Find where the given text appears and provide that cell's center as (x, y) coordinate. 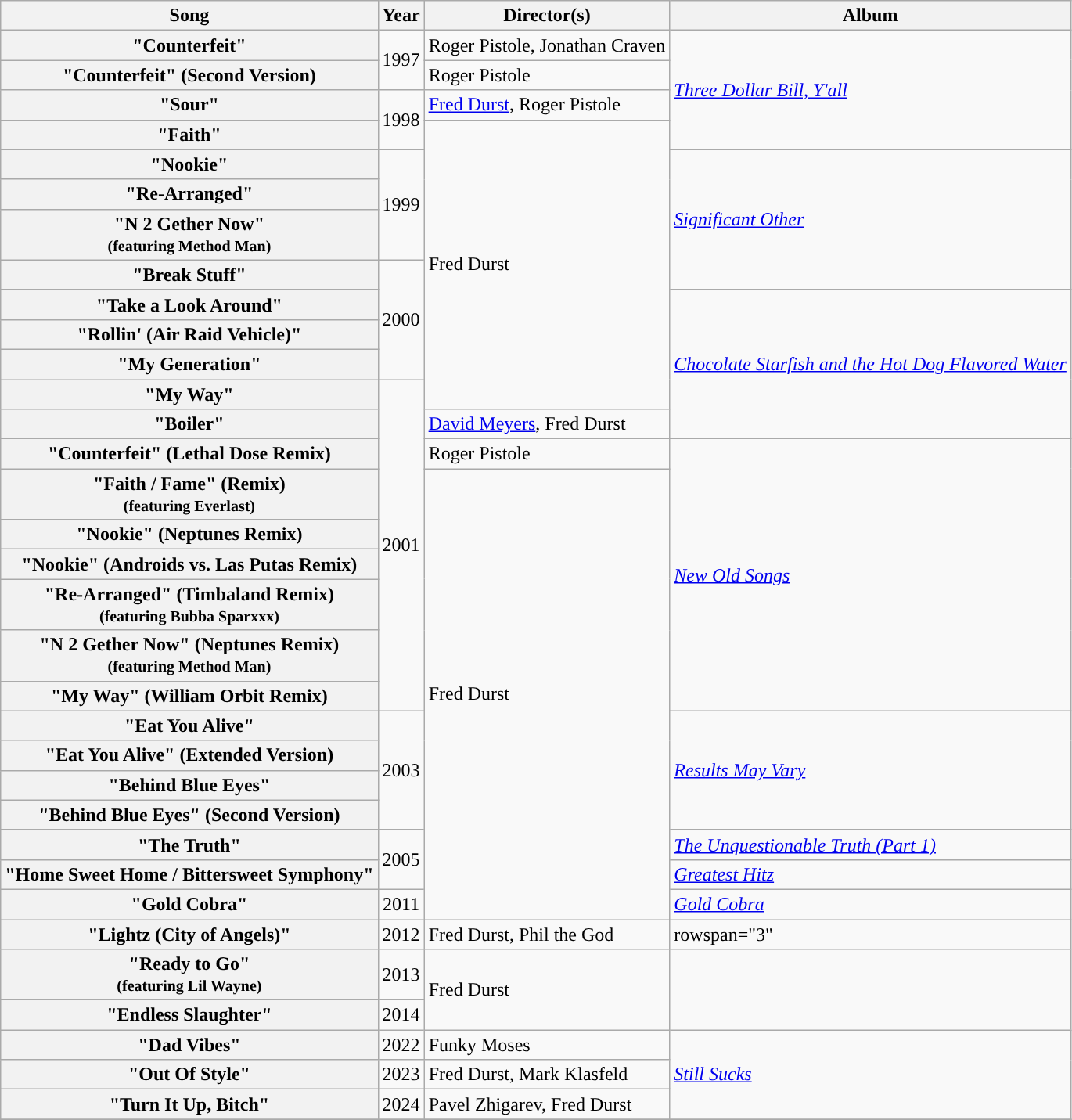
Three Dollar Bill, Y'all (870, 90)
"Re-Arranged" (189, 194)
Funky Moses (547, 1045)
1998 (401, 120)
"Faith / Fame" (Remix)(featuring Everlast) (189, 495)
New Old Songs (870, 574)
2024 (401, 1104)
Fred Durst, Mark Klasfeld (547, 1075)
2012 (401, 934)
Still Sucks (870, 1075)
"Behind Blue Eyes" (Second Version) (189, 815)
"Re-Arranged" (Timbaland Remix)(featuring Bubba Sparxxx) (189, 604)
1997 (401, 60)
Chocolate Starfish and the Hot Dog Flavored Water (870, 364)
"Take a Look Around" (189, 304)
"My Way" (189, 394)
"N 2 Gether Now"(featuring Method Man) (189, 235)
Gold Cobra (870, 904)
Significant Other (870, 219)
"Break Stuff" (189, 275)
2023 (401, 1075)
"Turn It Up, Bitch" (189, 1104)
"Dad Vibes" (189, 1045)
"Out Of Style" (189, 1075)
"Counterfeit" (Second Version) (189, 75)
"Rollin' (Air Raid Vehicle)" (189, 334)
"Endless Slaughter" (189, 1015)
"Faith" (189, 135)
"Counterfeit" (189, 45)
"Behind Blue Eyes" (189, 785)
2003 (401, 770)
Results May Vary (870, 770)
2014 (401, 1015)
Greatest Hitz (870, 874)
Album (870, 16)
2000 (401, 319)
Song (189, 16)
Pavel Zhigarev, Fred Durst (547, 1104)
"Nookie" (Androids vs. Las Putas Remix) (189, 564)
Director(s) (547, 16)
David Meyers, Fred Durst (547, 424)
"N 2 Gether Now" (Neptunes Remix)(featuring Method Man) (189, 656)
Roger Pistole, Jonathan Craven (547, 45)
1999 (401, 205)
"Nookie" (189, 164)
"Boiler" (189, 424)
2013 (401, 975)
"Nookie" (Neptunes Remix) (189, 535)
2005 (401, 859)
"My Way" (William Orbit Remix) (189, 696)
Fred Durst, Roger Pistole (547, 105)
Year (401, 16)
2022 (401, 1045)
"The Truth" (189, 845)
2011 (401, 904)
"Gold Cobra" (189, 904)
2001 (401, 545)
"Home Sweet Home / Bittersweet Symphony" (189, 874)
The Unquestionable Truth (Part 1) (870, 845)
"Eat You Alive" (189, 726)
rowspan="3" (870, 934)
"Sour" (189, 105)
"Lightz (City of Angels)" (189, 934)
Fred Durst, Phil the God (547, 934)
"Counterfeit" (Lethal Dose Remix) (189, 454)
"My Generation" (189, 364)
"Ready to Go"(featuring Lil Wayne) (189, 975)
"Eat You Alive" (Extended Version) (189, 755)
